Find where the given text appears and provide that cell's center as [x, y] coordinate. 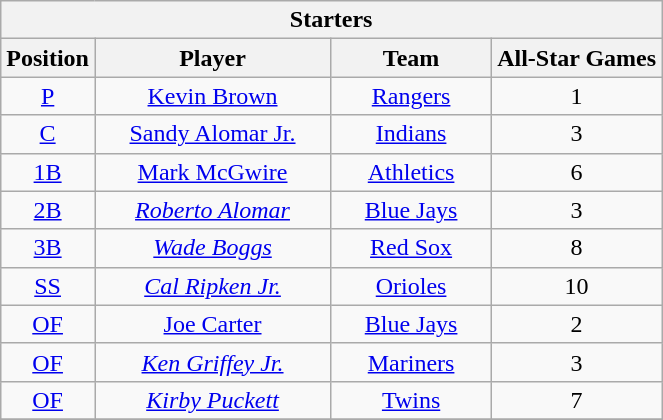
Roberto Alomar [212, 210]
Position [48, 58]
Indians [412, 134]
Kevin Brown [212, 96]
3B [48, 248]
All-Star Games [577, 58]
Team [412, 58]
Ken Griffey Jr. [212, 362]
P [48, 96]
SS [48, 286]
C [48, 134]
2B [48, 210]
Kirby Puckett [212, 400]
10 [577, 286]
Mariners [412, 362]
Athletics [412, 172]
Starters [332, 20]
1 [577, 96]
Twins [412, 400]
1B [48, 172]
Joe Carter [212, 324]
Wade Boggs [212, 248]
8 [577, 248]
Mark McGwire [212, 172]
Rangers [412, 96]
7 [577, 400]
Cal Ripken Jr. [212, 286]
6 [577, 172]
2 [577, 324]
Sandy Alomar Jr. [212, 134]
Orioles [412, 286]
Player [212, 58]
Red Sox [412, 248]
